Output the (X, Y) coordinate of the center of the cell containing the given text.  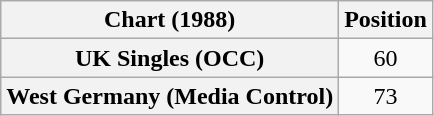
Position (386, 20)
Chart (1988) (170, 20)
West Germany (Media Control) (170, 96)
UK Singles (OCC) (170, 58)
60 (386, 58)
73 (386, 96)
